Detect which cell encompasses the target text, then output its (X, Y) center coordinate. 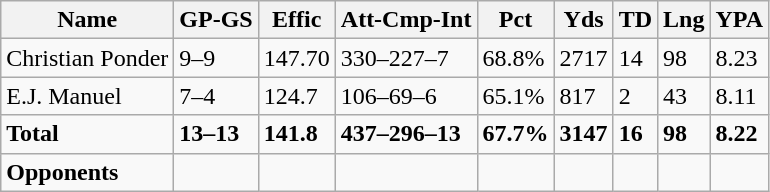
147.70 (296, 58)
124.7 (296, 96)
67.7% (516, 134)
43 (684, 96)
Total (88, 134)
E.J. Manuel (88, 96)
65.1% (516, 96)
2717 (584, 58)
16 (635, 134)
437–296–13 (406, 134)
106–69–6 (406, 96)
Effic (296, 20)
141.8 (296, 134)
13–13 (216, 134)
330–227–7 (406, 58)
8.11 (740, 96)
Christian Ponder (88, 58)
2 (635, 96)
Name (88, 20)
9–9 (216, 58)
8.23 (740, 58)
Yds (584, 20)
Opponents (88, 172)
8.22 (740, 134)
Lng (684, 20)
GP-GS (216, 20)
TD (635, 20)
Pct (516, 20)
7–4 (216, 96)
14 (635, 58)
Att-Cmp-Int (406, 20)
3147 (584, 134)
817 (584, 96)
68.8% (516, 58)
YPA (740, 20)
